Detect which cell encompasses the target text, then output its [x, y] center coordinate. 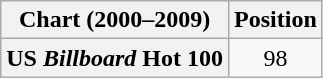
98 [276, 58]
US Billboard Hot 100 [115, 58]
Chart (2000–2009) [115, 20]
Position [276, 20]
